Return the (x, y) coordinate for the center point of the cell that contains the specified text.  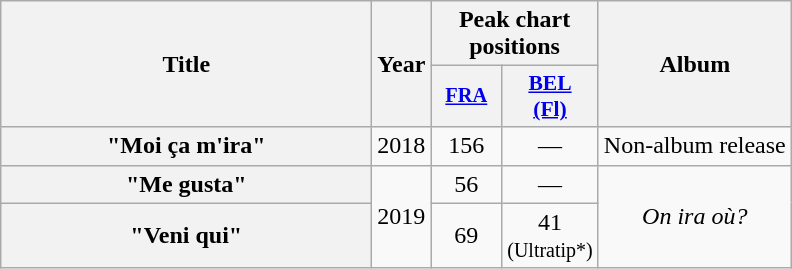
2018 (402, 146)
Year (402, 64)
56 (466, 184)
156 (466, 146)
Peak chart positions (514, 34)
BEL(Fl) (550, 96)
FRA (466, 96)
Non-album release (694, 146)
"Moi ça m'ira" (186, 146)
Album (694, 64)
41(Ultratip*) (550, 236)
"Veni qui" (186, 236)
2019 (402, 216)
69 (466, 236)
"Me gusta" (186, 184)
On ira où? (694, 216)
Title (186, 64)
